Output the [x, y] coordinate of the center of the cell containing the given text.  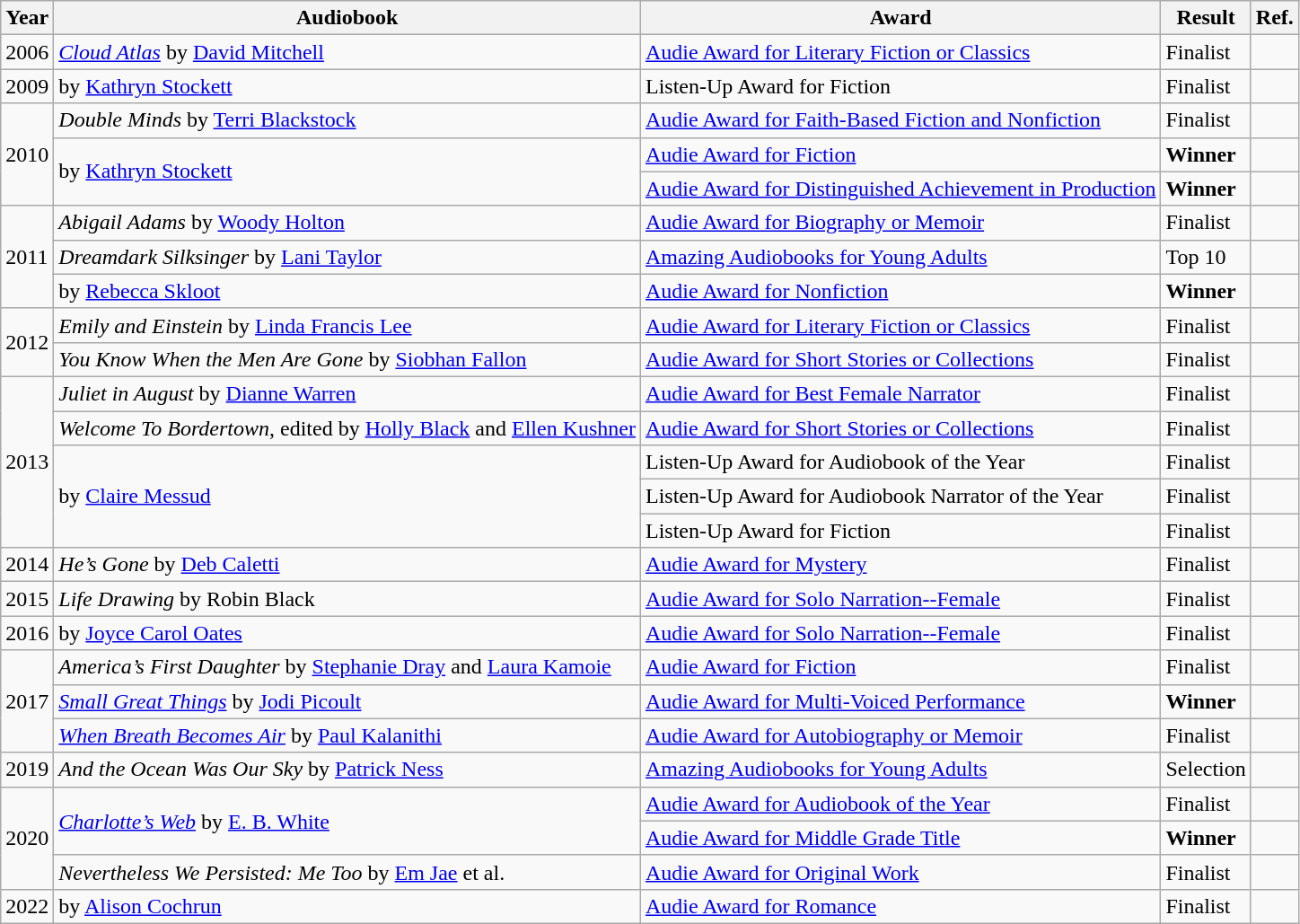
Audie Award for Distinguished Achievement in Production [900, 189]
2013 [27, 462]
2022 [27, 906]
Welcome To Bordertown, edited by Holly Black and Ellen Kushner [347, 428]
by Claire Messud [347, 497]
2015 [27, 599]
Juliet in August by Dianne Warren [347, 393]
by Rebecca Skloot [347, 291]
2012 [27, 342]
2019 [27, 770]
by Joyce Carol Oates [347, 633]
2006 [27, 52]
2010 [27, 154]
Year [27, 18]
Emily and Einstein by Linda Francis Lee [347, 325]
Audie Award for Original Work [900, 872]
Life Drawing by Robin Black [347, 599]
2020 [27, 838]
Nevertheless We Persisted: Me Too by Em Jae et al. [347, 872]
Listen-Up Award for Audiobook of the Year [900, 462]
by Alison Cochrun [347, 906]
And the Ocean Was Our Sky by Patrick Ness [347, 770]
Small Great Things by Jodi Picoult [347, 701]
You Know When the Men Are Gone by Siobhan Fallon [347, 359]
2011 [27, 257]
2014 [27, 565]
Audie Award for Nonfiction [900, 291]
Abigail Adams by Woody Holton [347, 223]
When Breath Becomes Air by Paul Kalanithi [347, 735]
Audie Award for Romance [900, 906]
Top 10 [1206, 257]
Listen-Up Award for Audiobook Narrator of the Year [900, 497]
Ref. [1275, 18]
Audie Award for Middle Grade Title [900, 838]
He’s Gone by Deb Caletti [347, 565]
America’s First Daughter by Stephanie Dray and Laura Kamoie [347, 667]
Selection [1206, 770]
Audie Award for Audiobook of the Year [900, 804]
2016 [27, 633]
Audiobook [347, 18]
Audie Award for Autobiography or Memoir [900, 735]
Audie Award for Mystery [900, 565]
Audie Award for Biography or Memoir [900, 223]
2009 [27, 86]
Cloud Atlas by David Mitchell [347, 52]
Audie Award for Multi-Voiced Performance [900, 701]
Audie Award for Best Female Narrator [900, 393]
Double Minds by Terri Blackstock [347, 120]
Result [1206, 18]
Dreamdark Silksinger by Lani Taylor [347, 257]
Charlotte’s Web by E. B. White [347, 821]
2017 [27, 701]
Award [900, 18]
Audie Award for Faith-Based Fiction and Nonfiction [900, 120]
